Scan for the cell matching the given text and deliver its (X, Y) coordinate at center. 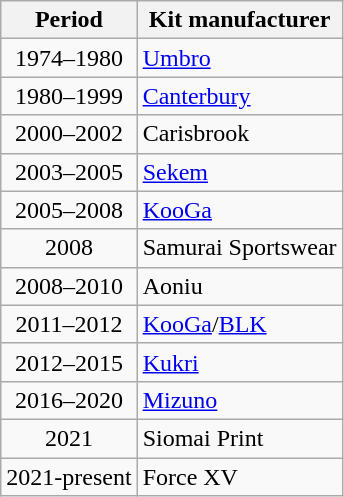
2000–2002 (69, 134)
Canterbury (240, 96)
Force XV (240, 477)
2008 (69, 248)
KooGa/BLK (240, 324)
1980–1999 (69, 96)
2005–2008 (69, 210)
2021-present (69, 477)
Carisbrook (240, 134)
2003–2005 (69, 172)
Siomai Print (240, 438)
Kit manufacturer (240, 20)
Sekem (240, 172)
2012–2015 (69, 362)
Aoniu (240, 286)
2021 (69, 438)
Kukri (240, 362)
2016–2020 (69, 400)
KooGa (240, 210)
2011–2012 (69, 324)
Umbro (240, 58)
2008–2010 (69, 286)
Mizuno (240, 400)
Period (69, 20)
1974–1980 (69, 58)
Samurai Sportswear (240, 248)
